Extract the (x, y) coordinate from the center of the cell holding the provided text.  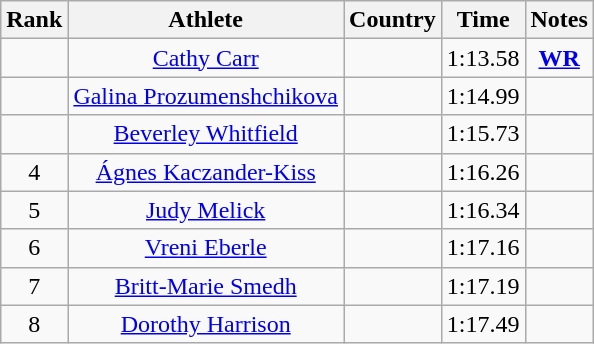
Ágnes Kaczander-Kiss (206, 172)
1:14.99 (483, 96)
1:15.73 (483, 134)
Notes (559, 20)
Dorothy Harrison (206, 324)
Vreni Eberle (206, 248)
1:16.26 (483, 172)
Beverley Whitfield (206, 134)
7 (34, 286)
8 (34, 324)
Time (483, 20)
5 (34, 210)
1:17.19 (483, 286)
1:17.16 (483, 248)
4 (34, 172)
Britt-Marie Smedh (206, 286)
WR (559, 58)
Judy Melick (206, 210)
Cathy Carr (206, 58)
Country (393, 20)
6 (34, 248)
1:16.34 (483, 210)
1:17.49 (483, 324)
Galina Prozumenshchikova (206, 96)
1:13.58 (483, 58)
Athlete (206, 20)
Rank (34, 20)
